Detect which cell encompasses the target text, then output its (X, Y) center coordinate. 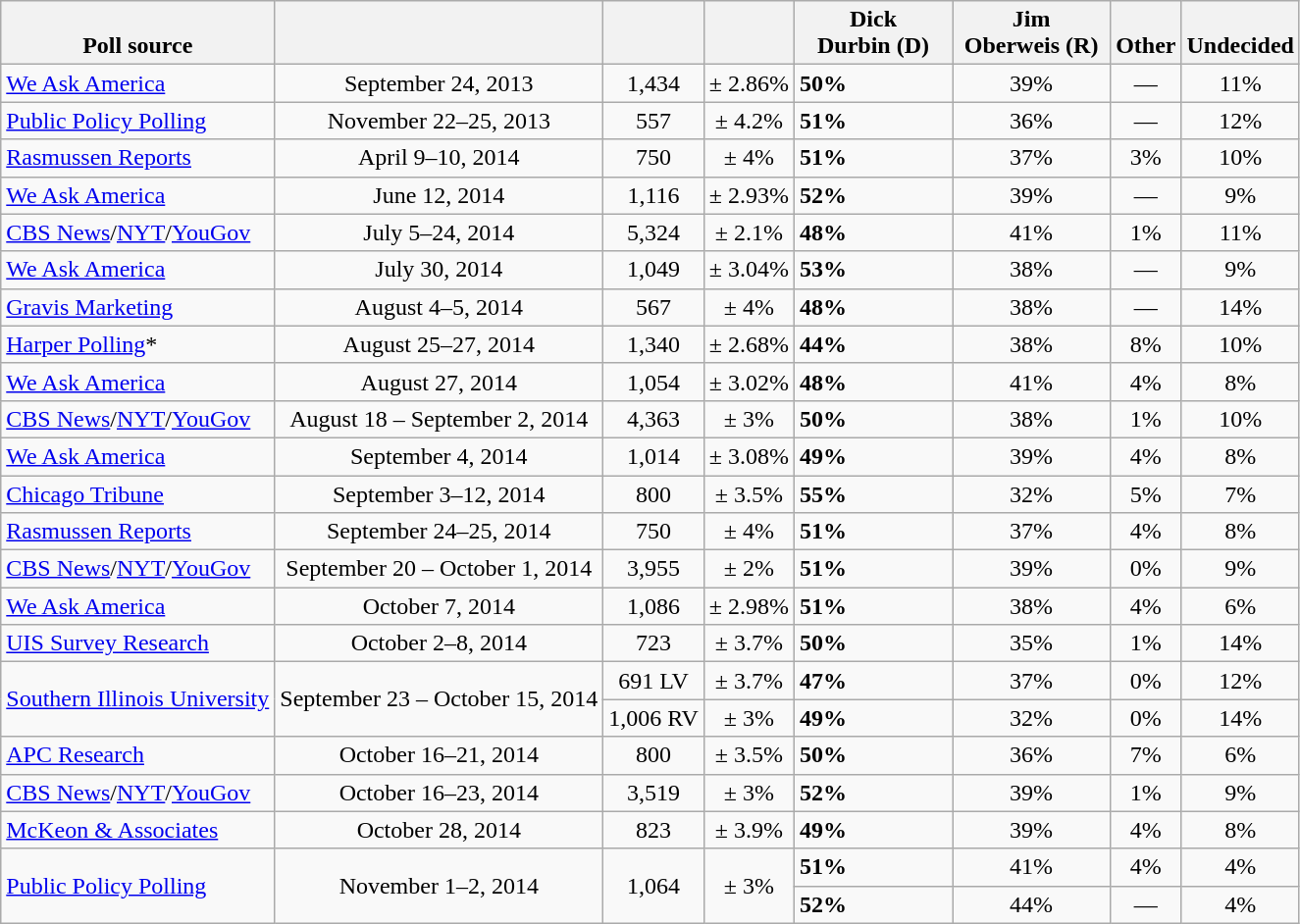
3% (1146, 158)
July 30, 2014 (440, 270)
823 (653, 830)
± 2.1% (749, 232)
567 (653, 307)
1,086 (653, 606)
September 24–25, 2014 (440, 532)
November 1–2, 2014 (440, 886)
November 22–25, 2013 (440, 121)
± 2.98% (749, 606)
± 2.68% (749, 344)
McKeon & Associates (137, 830)
557 (653, 121)
53% (873, 270)
August 4–5, 2014 (440, 307)
JimOberweis (R) (1032, 33)
October 28, 2014 (440, 830)
September 24, 2013 (440, 83)
September 4, 2014 (440, 456)
3,955 (653, 569)
± 4.2% (749, 121)
Undecided (1240, 33)
35% (1032, 643)
Poll source (137, 33)
1,014 (653, 456)
July 5–24, 2014 (440, 232)
± 3.08% (749, 456)
4,363 (653, 419)
August 25–27, 2014 (440, 344)
1,049 (653, 270)
September 23 – October 15, 2014 (440, 699)
September 20 – October 1, 2014 (440, 569)
5,324 (653, 232)
1,340 (653, 344)
September 3–12, 2014 (440, 493)
October 2–8, 2014 (440, 643)
August 27, 2014 (440, 382)
April 9–10, 2014 (440, 158)
5% (1146, 493)
June 12, 2014 (440, 195)
1,006 RV (653, 718)
Other (1146, 33)
± 3.02% (749, 382)
October 16–23, 2014 (440, 793)
± 2.93% (749, 195)
Chicago Tribune (137, 493)
1,116 (653, 195)
APC Research (137, 755)
± 3.04% (749, 270)
723 (653, 643)
October 16–21, 2014 (440, 755)
47% (873, 681)
1,434 (653, 83)
October 7, 2014 (440, 606)
1,054 (653, 382)
Harper Polling* (137, 344)
DickDurbin (D) (873, 33)
± 2% (749, 569)
1,064 (653, 886)
3,519 (653, 793)
55% (873, 493)
August 18 – September 2, 2014 (440, 419)
691 LV (653, 681)
± 3.9% (749, 830)
UIS Survey Research (137, 643)
Gravis Marketing (137, 307)
Southern Illinois University (137, 699)
± 2.86% (749, 83)
